From the cell containing the given text, extract its center point as [X, Y] coordinate. 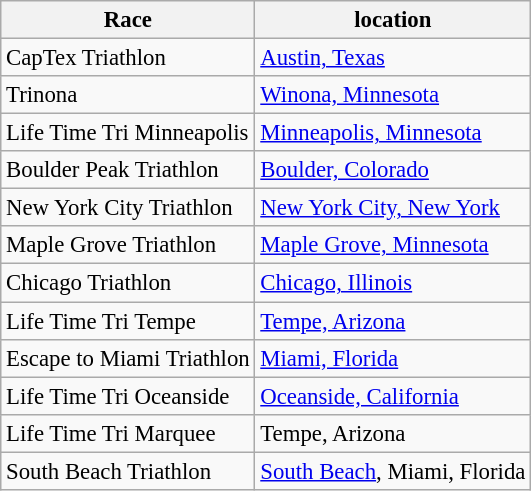
South Beach, Miami, Florida [393, 471]
Boulder, Colorado [393, 170]
Miami, Florida [393, 358]
Austin, Texas [393, 58]
Maple Grove, Minnesota [393, 245]
Race [128, 20]
New York City Triathlon [128, 208]
Boulder Peak Triathlon [128, 170]
Escape to Miami Triathlon [128, 358]
Life Time Tri Oceanside [128, 396]
Chicago, Illinois [393, 283]
Life Time Tri Marquee [128, 433]
Maple Grove Triathlon [128, 245]
Minneapolis, Minnesota [393, 133]
Winona, Minnesota [393, 95]
Chicago Triathlon [128, 283]
location [393, 20]
CapTex Triathlon [128, 58]
Life Time Tri Tempe [128, 321]
New York City, New York [393, 208]
Trinona [128, 95]
Oceanside, California [393, 396]
Life Time Tri Minneapolis [128, 133]
South Beach Triathlon [128, 471]
